Determine the [x, y] coordinate at the center of the cell enclosing the given text.  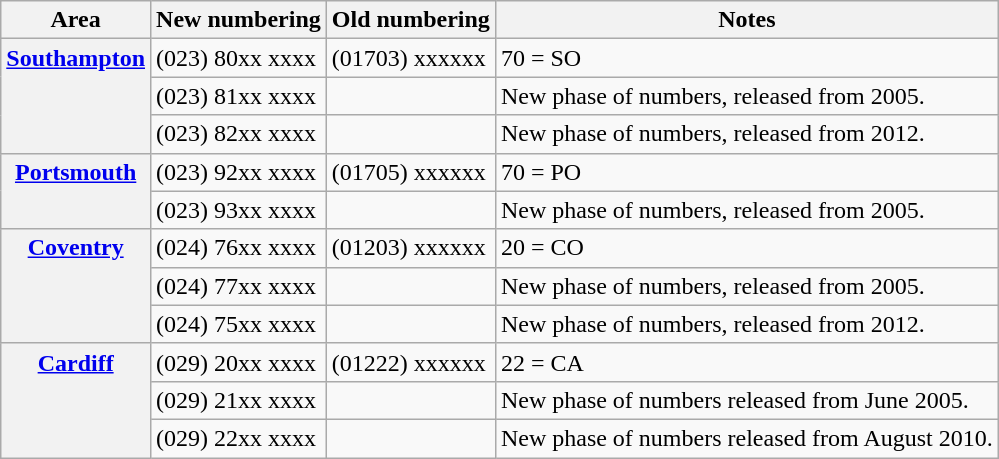
(023) 81xx xxxx [239, 96]
(01705) xxxxxx [410, 172]
(029) 22xx xxxx [239, 438]
Area [76, 20]
20 = CO [746, 248]
Coventry [76, 286]
(01203) xxxxxx [410, 248]
(023) 92xx xxxx [239, 172]
(024) 75xx xxxx [239, 324]
Old numbering [410, 20]
Notes [746, 20]
New phase of numbers released from June 2005. [746, 400]
(029) 20xx xxxx [239, 362]
(029) 21xx xxxx [239, 400]
(024) 76xx xxxx [239, 248]
70 = SO [746, 58]
Southampton [76, 96]
(023) 80xx xxxx [239, 58]
New numbering [239, 20]
(023) 82xx xxxx [239, 134]
(01222) xxxxxx [410, 362]
New phase of numbers released from August 2010. [746, 438]
Cardiff [76, 400]
(024) 77xx xxxx [239, 286]
70 = PO [746, 172]
22 = CA [746, 362]
Portsmouth [76, 191]
(023) 93xx xxxx [239, 210]
(01703) xxxxxx [410, 58]
